Search for the cell housing the specified text and yield its (X, Y) center coordinate. 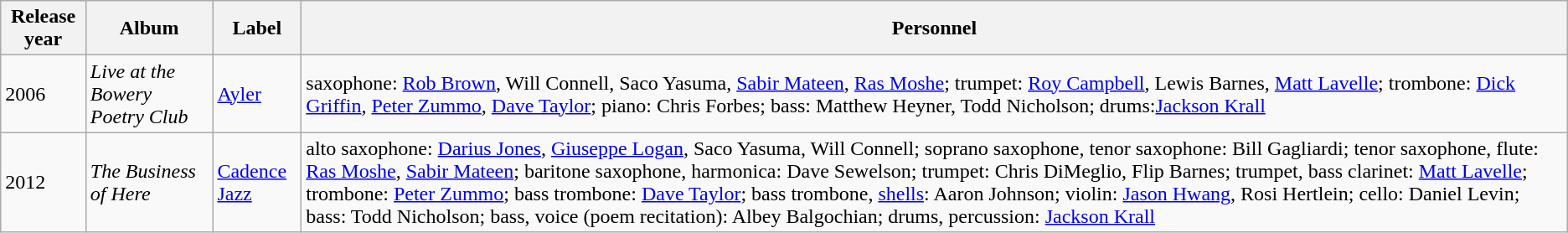
Release year (44, 28)
Ayler (257, 94)
2006 (44, 94)
The Business of Here (149, 183)
Cadence Jazz (257, 183)
Personnel (935, 28)
Album (149, 28)
Label (257, 28)
Live at the Bowery Poetry Club (149, 94)
2012 (44, 183)
